Locate the cell with the specified text and output its [x, y] center coordinate. 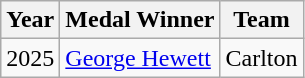
Carlton [262, 58]
Year [30, 20]
George Hewett [140, 58]
Team [262, 20]
Medal Winner [140, 20]
2025 [30, 58]
